Locate the cell with the specified text and output its (X, Y) center coordinate. 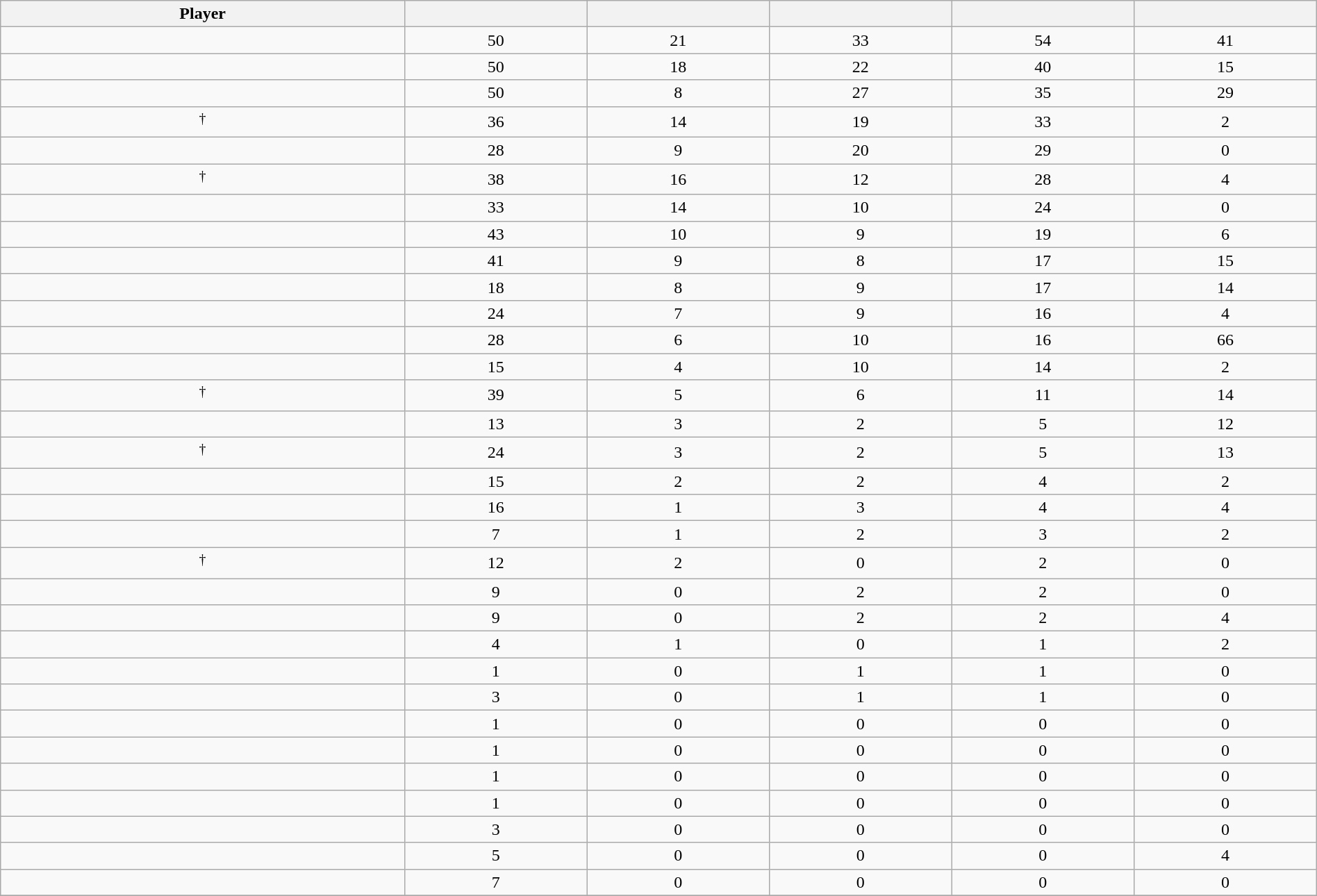
Player (203, 14)
22 (861, 67)
20 (861, 151)
11 (1043, 396)
36 (496, 122)
66 (1225, 340)
39 (496, 396)
40 (1043, 67)
38 (496, 179)
35 (1043, 93)
27 (861, 93)
21 (678, 40)
43 (496, 234)
54 (1043, 40)
